Find where the given text appears and provide that cell's center as [x, y] coordinate. 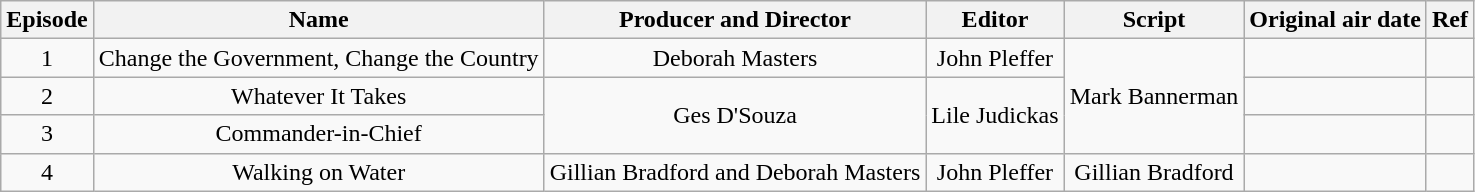
3 [47, 134]
Mark Bannerman [1154, 96]
1 [47, 58]
Lile Judickas [995, 115]
Episode [47, 20]
Name [318, 20]
Ref [1450, 20]
Commander-in-Chief [318, 134]
Walking on Water [318, 172]
Editor [995, 20]
Gillian Bradford and Deborah Masters [735, 172]
Deborah Masters [735, 58]
Original air date [1336, 20]
Change the Government, Change the Country [318, 58]
4 [47, 172]
Ges D'Souza [735, 115]
Script [1154, 20]
Whatever It Takes [318, 96]
Gillian Bradford [1154, 172]
2 [47, 96]
Producer and Director [735, 20]
